Find where the given text appears and provide that cell's center as [X, Y] coordinate. 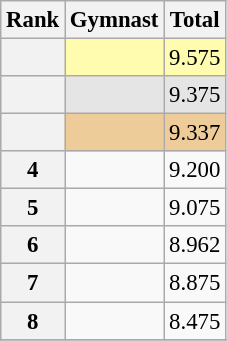
8 [33, 321]
9.375 [195, 95]
4 [33, 170]
5 [33, 208]
8.475 [195, 321]
7 [33, 283]
9.337 [195, 133]
Gymnast [114, 20]
9.200 [195, 170]
9.575 [195, 58]
Total [195, 20]
8.875 [195, 283]
9.075 [195, 208]
Rank [33, 20]
6 [33, 245]
8.962 [195, 245]
